Identify which cell holds the provided text, then report its (X, Y) central coordinate. 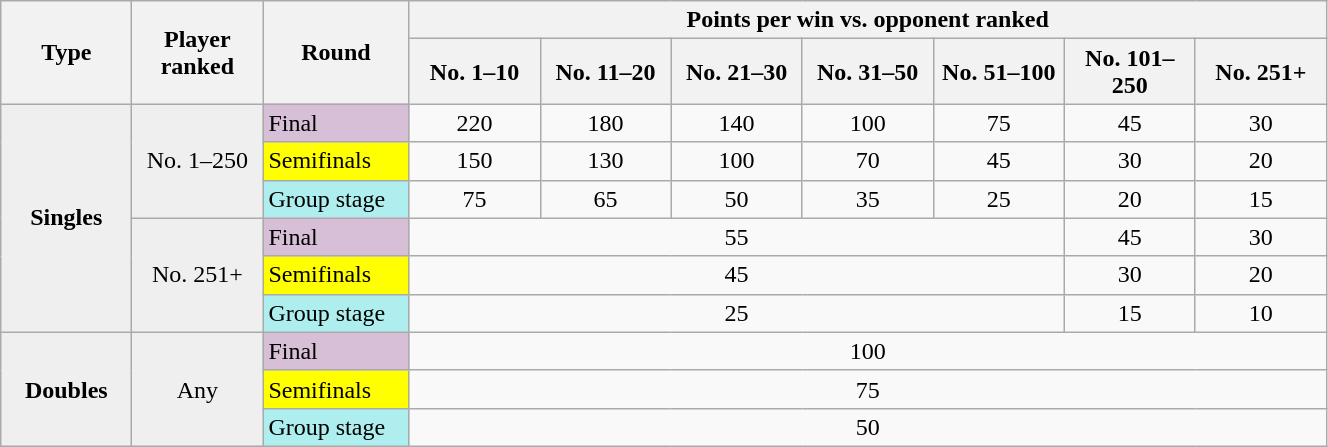
Any (198, 389)
No. 1–10 (474, 72)
Player ranked (198, 52)
Round (336, 52)
No. 31–50 (868, 72)
150 (474, 161)
10 (1260, 313)
65 (606, 199)
Type (66, 52)
35 (868, 199)
No. 21–30 (736, 72)
No. 51–100 (998, 72)
No. 1–250 (198, 161)
70 (868, 161)
No. 11–20 (606, 72)
140 (736, 123)
Points per win vs. opponent ranked (868, 20)
55 (736, 237)
180 (606, 123)
No. 101–250 (1130, 72)
Singles (66, 218)
220 (474, 123)
Doubles (66, 389)
130 (606, 161)
